Locate the cell with the specified text and output its [x, y] center coordinate. 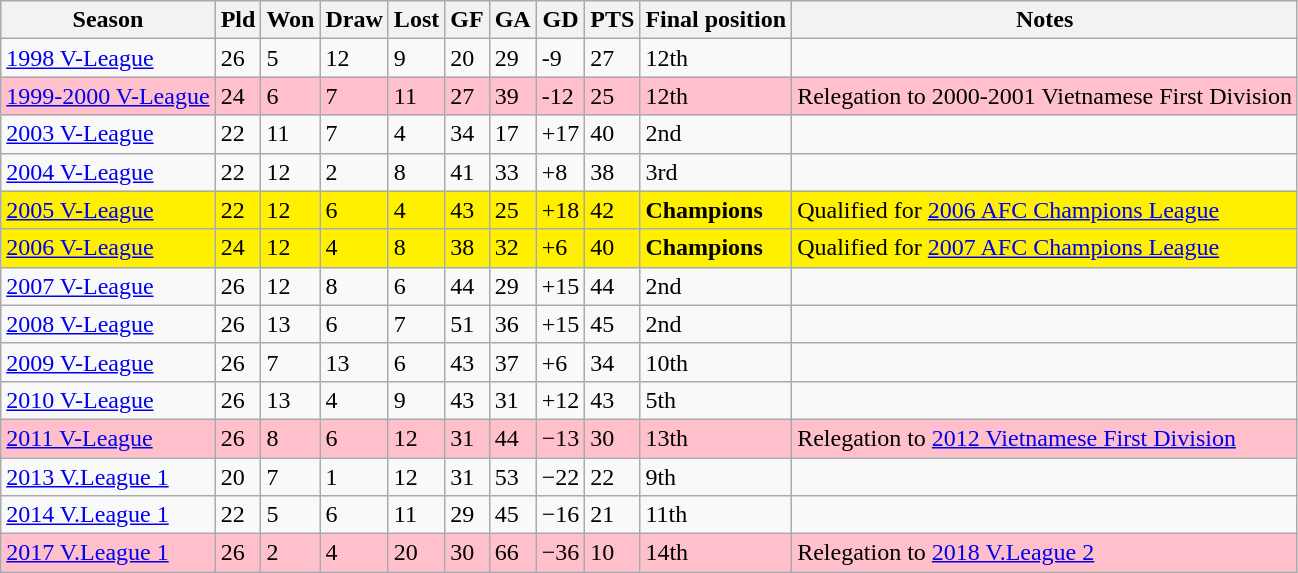
+12 [560, 400]
2008 V-League [108, 324]
33 [512, 172]
Pld [238, 20]
42 [612, 210]
2006 V-League [108, 248]
+18 [560, 210]
Season [108, 20]
66 [512, 553]
14th [716, 553]
+17 [560, 134]
41 [467, 172]
Draw [354, 20]
53 [512, 477]
Relegation to 2000-2001 Vietnamese First Division [1045, 96]
2005 V-League [108, 210]
2014 V.League 1 [108, 515]
2010 V-League [108, 400]
1998 V-League [108, 58]
2017 V.League 1 [108, 553]
Relegation to 2012 Vietnamese First Division [1045, 438]
10 [612, 553]
3rd [716, 172]
51 [467, 324]
Qualified for 2007 AFC Champions League [1045, 248]
17 [512, 134]
Final position [716, 20]
−36 [560, 553]
−13 [560, 438]
GF [467, 20]
PTS [612, 20]
Won [290, 20]
−22 [560, 477]
2007 V-League [108, 286]
13th [716, 438]
GA [512, 20]
32 [512, 248]
2009 V-League [108, 362]
−16 [560, 515]
GD [560, 20]
-12 [560, 96]
36 [512, 324]
Relegation to 2018 V.League 2 [1045, 553]
11th [716, 515]
9th [716, 477]
1999-2000 V-League [108, 96]
10th [716, 362]
Notes [1045, 20]
Lost [416, 20]
2004 V-League [108, 172]
39 [512, 96]
5th [716, 400]
2013 V.League 1 [108, 477]
2011 V-League [108, 438]
2003 V-League [108, 134]
+8 [560, 172]
Qualified for 2006 AFC Champions League [1045, 210]
-9 [560, 58]
21 [612, 515]
37 [512, 362]
1 [354, 477]
